Search for the cell housing the specified text and yield its [X, Y] center coordinate. 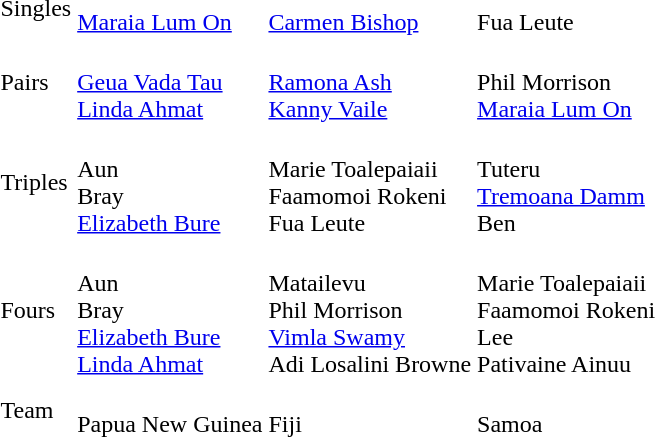
MatailevuPhil MorrisonVimla SwamyAdi Losalini Browne [370, 310]
Marie ToalepaiaiiFaamomoi RokeniFua Leute [370, 182]
Geua Vada TauLinda Ahmat [170, 82]
AunBrayElizabeth Bure [170, 182]
AunBrayElizabeth BureLinda Ahmat [170, 310]
Ramona AshKanny Vaile [370, 82]
